Output the (X, Y) coordinate of the center of the cell containing the given text.  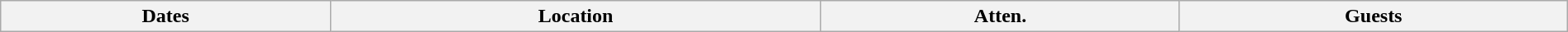
Dates (165, 16)
Location (576, 16)
Atten. (1001, 16)
Guests (1373, 16)
